Extract the [x, y] coordinate from the center of the cell holding the provided text.  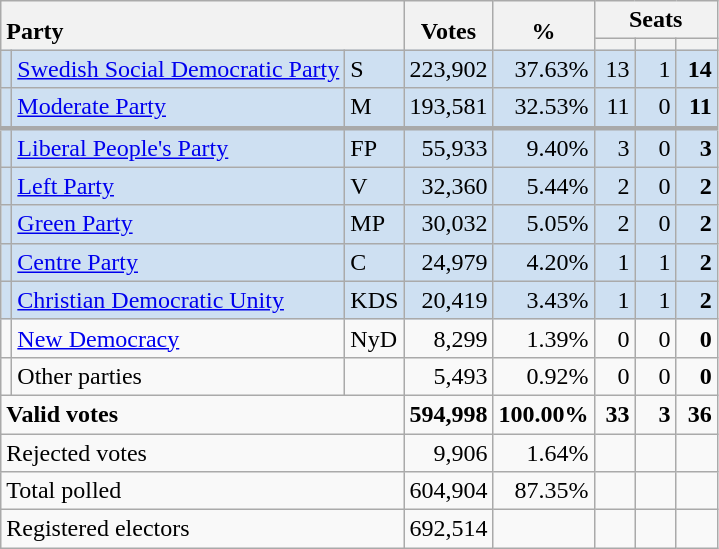
KDS [374, 300]
Valid votes [202, 414]
30,032 [448, 224]
5.05% [544, 224]
32,360 [448, 186]
1.39% [544, 338]
New Democracy [178, 338]
692,514 [448, 529]
13 [614, 69]
5,493 [448, 376]
Centre Party [178, 262]
20,419 [448, 300]
87.35% [544, 491]
Left Party [178, 186]
9,906 [448, 453]
V [374, 186]
Rejected votes [202, 453]
FP [374, 148]
Party [202, 26]
9.40% [544, 148]
33 [614, 414]
Votes [448, 26]
Registered electors [202, 529]
8,299 [448, 338]
0.92% [544, 376]
S [374, 69]
100.00% [544, 414]
3.43% [544, 300]
37.63% [544, 69]
14 [696, 69]
Seats [656, 20]
M [374, 108]
Moderate Party [178, 108]
193,581 [448, 108]
% [544, 26]
C [374, 262]
32.53% [544, 108]
Liberal People's Party [178, 148]
Christian Democratic Unity [178, 300]
NyD [374, 338]
Swedish Social Democratic Party [178, 69]
5.44% [544, 186]
36 [696, 414]
MP [374, 224]
223,902 [448, 69]
1.64% [544, 453]
594,998 [448, 414]
Green Party [178, 224]
4.20% [544, 262]
55,933 [448, 148]
Other parties [178, 376]
604,904 [448, 491]
24,979 [448, 262]
Total polled [202, 491]
